Extract the (X, Y) coordinate from the center of the cell holding the provided text.  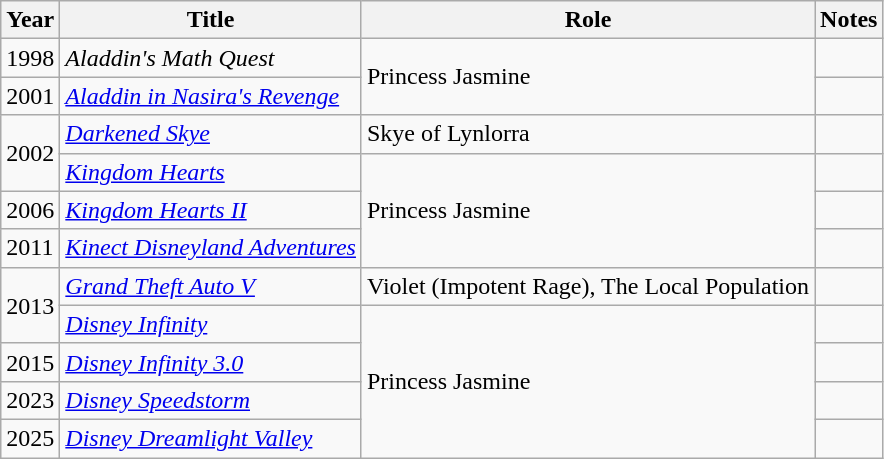
Role (588, 20)
Kingdom Hearts (211, 172)
2002 (30, 153)
Notes (849, 20)
Violet (Impotent Rage), The Local Population (588, 286)
Disney Infinity (211, 324)
Aladdin in Nasira's Revenge (211, 96)
Grand Theft Auto V (211, 286)
Disney Infinity 3.0 (211, 362)
2013 (30, 305)
2025 (30, 438)
2011 (30, 248)
1998 (30, 58)
Aladdin's Math Quest (211, 58)
2006 (30, 210)
Year (30, 20)
2001 (30, 96)
Kinect Disneyland Adventures (211, 248)
Disney Speedstorm (211, 400)
2015 (30, 362)
Disney Dreamlight Valley (211, 438)
Title (211, 20)
2023 (30, 400)
Skye of Lynlorra (588, 134)
Kingdom Hearts II (211, 210)
Darkened Skye (211, 134)
